Identify which cell holds the provided text, then report its [x, y] central coordinate. 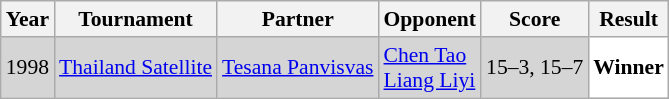
Chen Tao Liang Liyi [430, 68]
1998 [28, 68]
Tesana Panvisvas [298, 68]
Tournament [136, 19]
Winner [628, 68]
Result [628, 19]
15–3, 15–7 [534, 68]
Thailand Satellite [136, 68]
Opponent [430, 19]
Score [534, 19]
Year [28, 19]
Partner [298, 19]
